Return the (x, y) coordinate for the center point of the cell that contains the specified text.  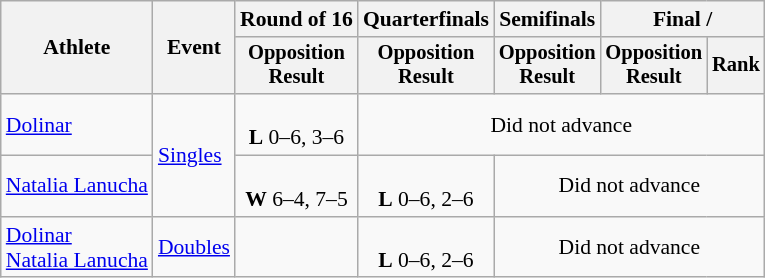
Doubles (194, 248)
DolinarNatalia Lanucha (77, 248)
Semifinals (548, 19)
Event (194, 48)
Singles (194, 155)
L 0–6, 3–6 (296, 124)
Final / (682, 19)
W 6–4, 7–5 (296, 186)
Round of 16 (296, 19)
Quarterfinals (426, 19)
Natalia Lanucha (77, 186)
Dolinar (77, 124)
Rank (736, 66)
Athlete (77, 48)
